Provide the [X, Y] coordinate of the cell's center where the given text is located.  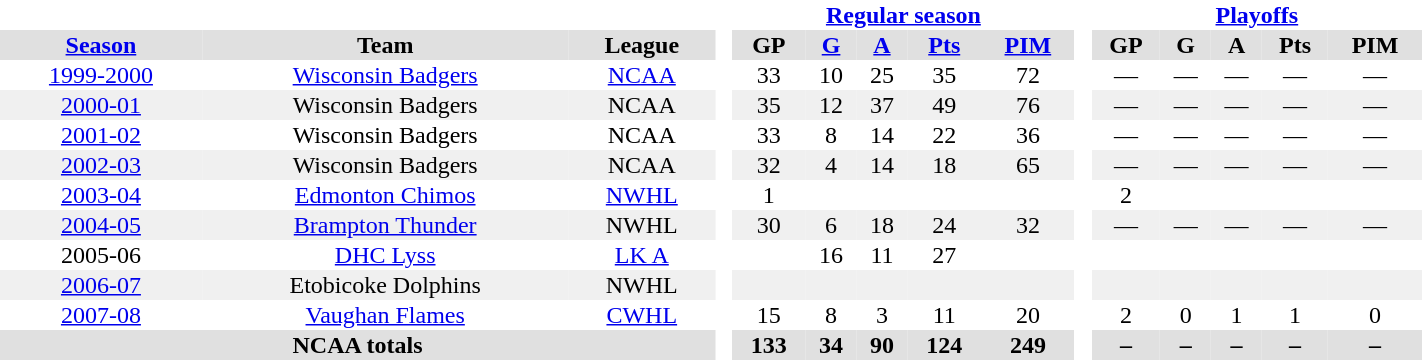
37 [882, 105]
72 [1028, 75]
90 [882, 345]
Vaughan Flames [386, 315]
2004-05 [101, 225]
22 [944, 135]
Team [386, 45]
76 [1028, 105]
2005-06 [101, 255]
15 [769, 315]
249 [1028, 345]
27 [944, 255]
36 [1028, 135]
Season [101, 45]
3 [882, 315]
2007-08 [101, 315]
25 [882, 75]
2002-03 [101, 165]
6 [832, 225]
NCAA totals [358, 345]
1999-2000 [101, 75]
Playoffs [1257, 15]
133 [769, 345]
49 [944, 105]
2000-01 [101, 105]
2006-07 [101, 285]
2003-04 [101, 195]
20 [1028, 315]
CWHL [642, 315]
LK A [642, 255]
Edmonton Chimos [386, 195]
4 [832, 165]
10 [832, 75]
League [642, 45]
65 [1028, 165]
34 [832, 345]
Brampton Thunder [386, 225]
Etobicoke Dolphins [386, 285]
24 [944, 225]
Regular season [904, 15]
30 [769, 225]
DHC Lyss [386, 255]
12 [832, 105]
2001-02 [101, 135]
16 [832, 255]
124 [944, 345]
